Pinpoint the cell where the given text exists, returning its [X, Y] midpoint coordinate. 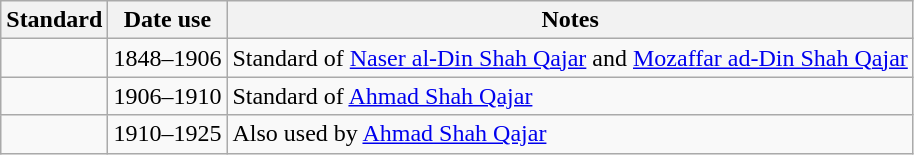
1910–1925 [168, 134]
Also used by Ahmad Shah Qajar [570, 134]
Standard of Ahmad Shah Qajar [570, 96]
1848–1906 [168, 58]
Standard of Naser al-Din Shah Qajar and Mozaffar ad-Din Shah Qajar [570, 58]
Date use [168, 20]
Notes [570, 20]
Standard [54, 20]
1906–1910 [168, 96]
